Return the [x, y] coordinate for the center point of the cell that contains the specified text.  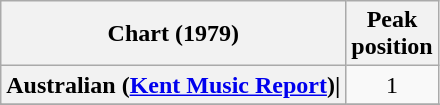
Peakposition [392, 34]
1 [392, 85]
Australian (Kent Music Report)| [174, 85]
Chart (1979) [174, 34]
